Identify which cell holds the provided text, then report its (X, Y) central coordinate. 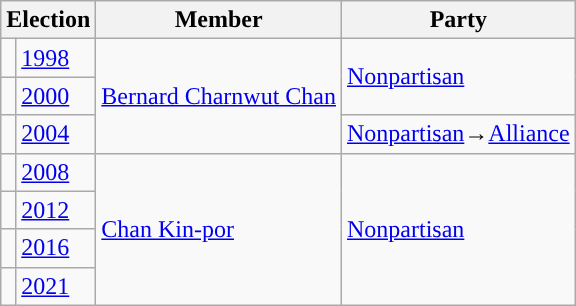
Party (458, 20)
Chan Kin-por (219, 229)
2021 (56, 286)
2004 (56, 134)
Nonpartisan→Alliance (458, 134)
2000 (56, 96)
2012 (56, 210)
Election (48, 20)
Member (219, 20)
Bernard Charnwut Chan (219, 96)
2016 (56, 248)
1998 (56, 58)
2008 (56, 172)
